Pinpoint the cell where the given text exists, returning its [X, Y] midpoint coordinate. 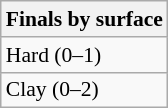
Clay (0–2) [84, 90]
Hard (0–1) [84, 55]
Finals by surface [84, 19]
